Pinpoint the cell where the given text exists, returning its [x, y] midpoint coordinate. 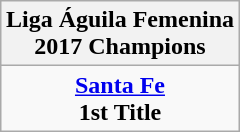
Liga Águila Femenina2017 Champions [120, 34]
Santa Fe1st Title [120, 98]
